Return the [X, Y] coordinate for the center point of the cell that contains the specified text.  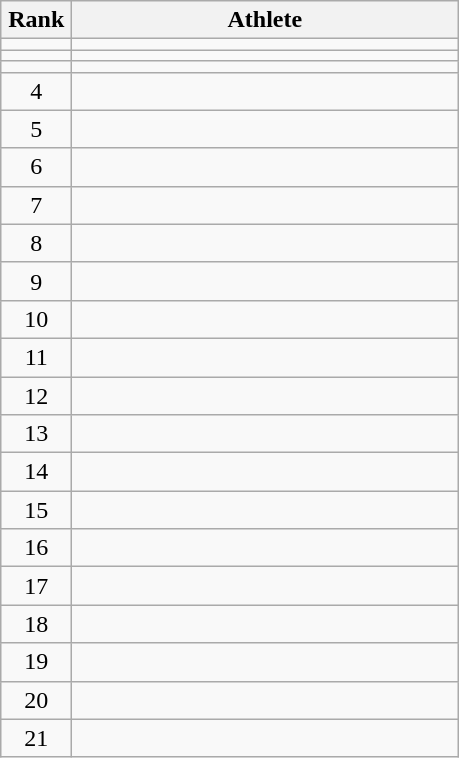
16 [36, 548]
7 [36, 205]
6 [36, 167]
8 [36, 243]
9 [36, 281]
21 [36, 738]
4 [36, 91]
Rank [36, 20]
10 [36, 319]
15 [36, 510]
20 [36, 700]
18 [36, 624]
19 [36, 662]
14 [36, 472]
17 [36, 586]
13 [36, 434]
11 [36, 357]
Athlete [265, 20]
5 [36, 129]
12 [36, 395]
